Detect which cell encompasses the target text, then output its (X, Y) center coordinate. 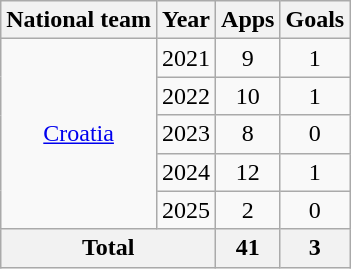
Year (186, 20)
Apps (248, 20)
National team (79, 20)
2023 (186, 134)
2024 (186, 172)
8 (248, 134)
Croatia (79, 134)
2021 (186, 58)
2022 (186, 96)
3 (315, 248)
12 (248, 172)
41 (248, 248)
10 (248, 96)
Total (108, 248)
Goals (315, 20)
2025 (186, 210)
9 (248, 58)
2 (248, 210)
